Return [x, y] of the center of cell containing provided text 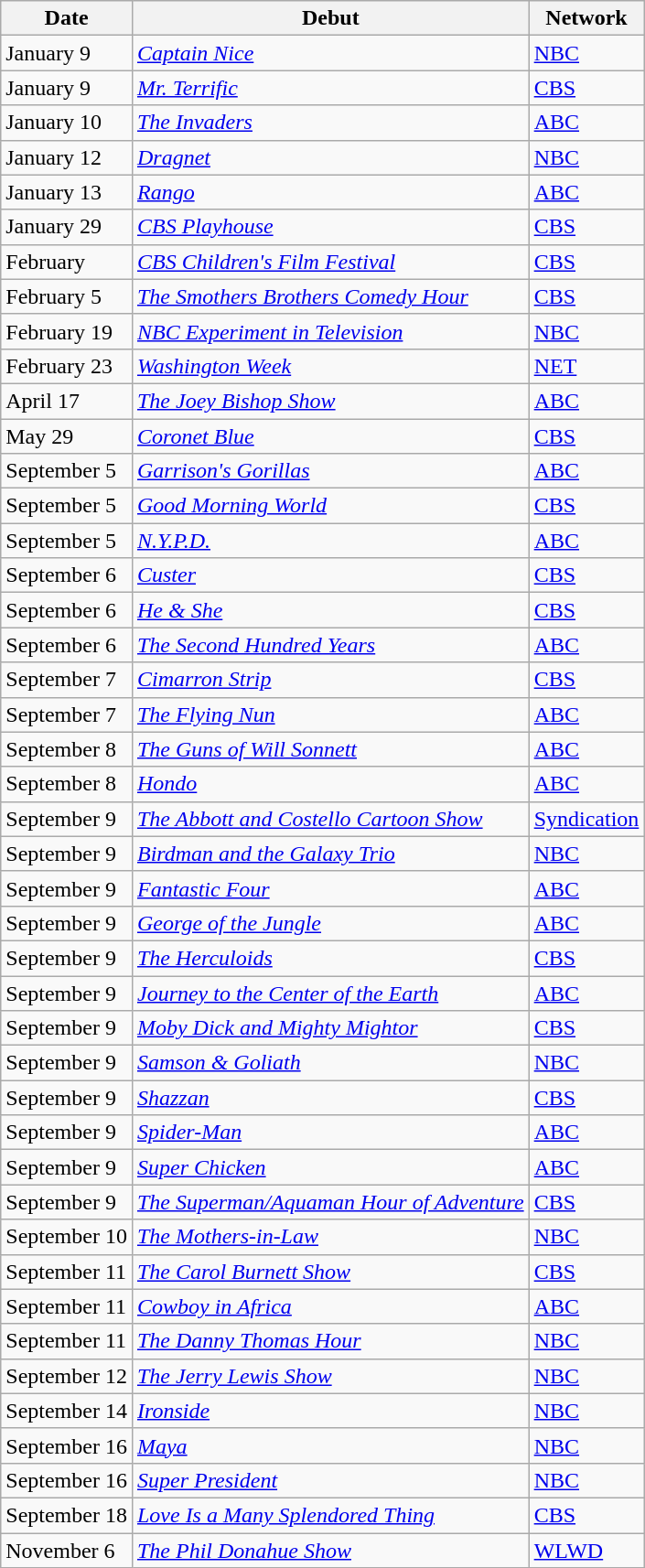
Birdman and the Galaxy Trio [330, 854]
January 29 [67, 227]
November 6 [67, 1551]
September 14 [67, 1411]
Syndication [586, 819]
January 12 [67, 157]
Debut [330, 18]
George of the Jungle [330, 923]
Dragnet [330, 157]
The Superman/Aquaman Hour of Adventure [330, 1202]
May 29 [67, 436]
February [67, 262]
Garrison's Gorillas [330, 471]
Date [67, 18]
Journey to the Center of the Earth [330, 993]
Mr. Terrific [330, 88]
Love Is a Many Splendored Thing [330, 1515]
February 23 [67, 366]
The Phil Donahue Show [330, 1551]
The Jerry Lewis Show [330, 1376]
Coronet Blue [330, 436]
WLWD [586, 1551]
Super President [330, 1480]
Captain Nice [330, 53]
The Guns of Will Sonnett [330, 749]
February 19 [67, 331]
The Invaders [330, 123]
Network [586, 18]
The Abbott and Costello Cartoon Show [330, 819]
January 10 [67, 123]
Custer [330, 575]
Fantastic Four [330, 888]
The Danny Thomas Hour [330, 1341]
CBS Playhouse [330, 227]
The Smothers Brothers Comedy Hour [330, 296]
September 18 [67, 1515]
Super Chicken [330, 1167]
Moby Dick and Mighty Mightor [330, 1028]
Hondo [330, 784]
January 13 [67, 192]
Spider-Man [330, 1133]
Samson & Goliath [330, 1063]
Maya [330, 1445]
CBS Children's Film Festival [330, 262]
The Mothers-in-Law [330, 1237]
NBC Experiment in Television [330, 331]
He & She [330, 610]
Washington Week [330, 366]
The Flying Nun [330, 714]
NET [586, 366]
September 12 [67, 1376]
Shazzan [330, 1098]
The Herculoids [330, 958]
Good Morning World [330, 506]
Ironside [330, 1411]
April 17 [67, 401]
The Second Hundred Years [330, 645]
Rango [330, 192]
February 5 [67, 296]
Cowboy in Africa [330, 1306]
Cimarron Strip [330, 680]
The Carol Burnett Show [330, 1272]
N.Y.P.D. [330, 541]
The Joey Bishop Show [330, 401]
September 10 [67, 1237]
